Extract the [x, y] coordinate from the center of the cell holding the provided text.  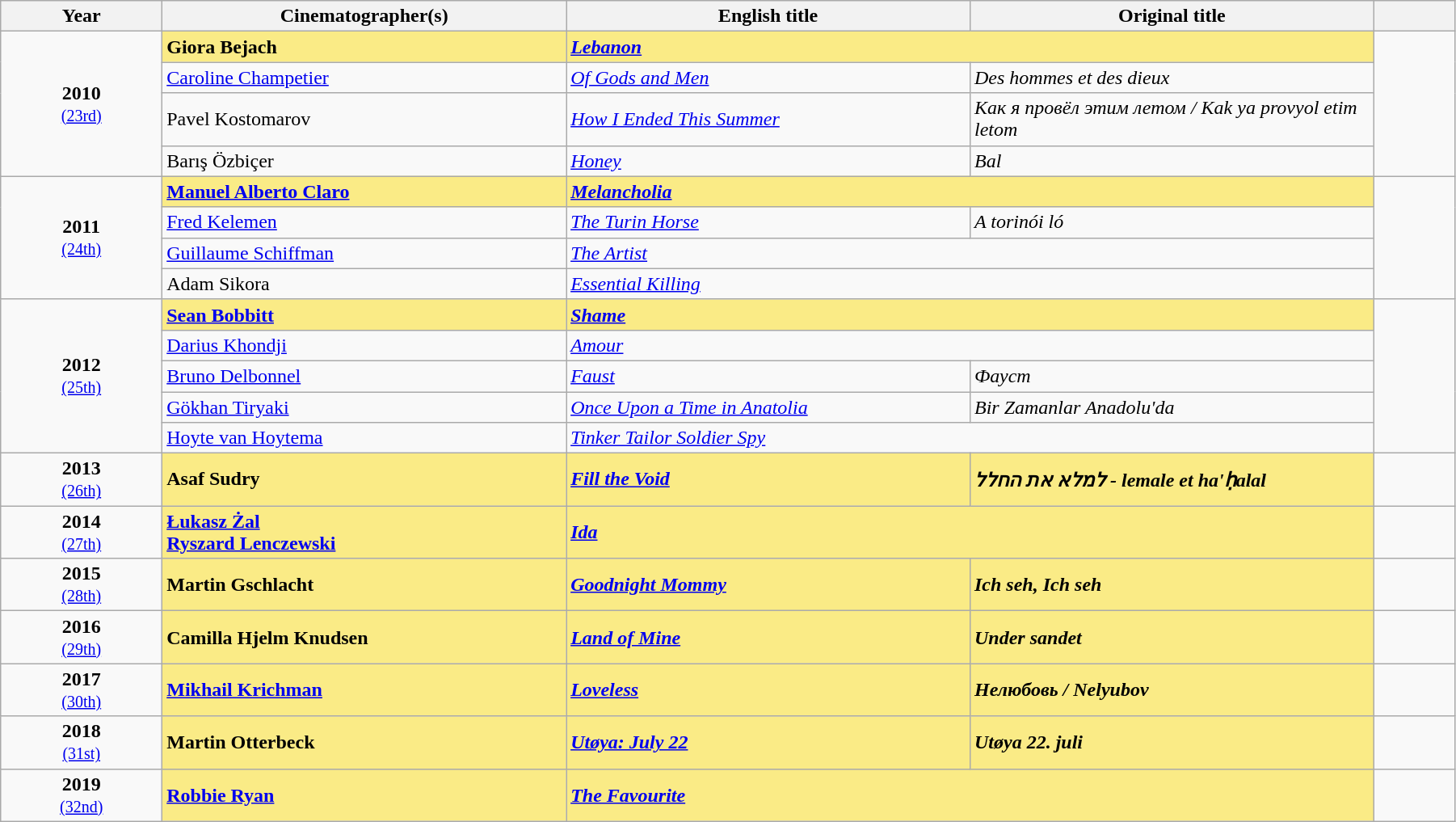
Melancholia [970, 192]
2018(31st) [82, 742]
Mikhail Krichman [364, 690]
Shame [970, 314]
Bal [1172, 161]
Hoyte van Hoytema [364, 438]
Bir Zamanlar Anadolu'da [1172, 407]
Amour [970, 345]
How I Ended This Summer [768, 120]
Land of Mine [768, 637]
Martin Gschlacht [364, 585]
Caroline Champetier [364, 78]
Robbie Ryan [364, 795]
2011(24th) [82, 238]
Как я провёл этим летом / Kak ya provyol etim letom [1172, 120]
Camilla Hjelm Knudsen [364, 637]
Giora Bejach [364, 47]
Loveless [768, 690]
Faust [768, 376]
Fill the Void [768, 480]
2014(27th) [82, 532]
Gökhan Tiryaki [364, 407]
Goodnight Mommy [768, 585]
Under sandet [1172, 637]
Darius Khondji [364, 345]
Martin Otterbeck [364, 742]
2013(26th) [82, 480]
The Turin Horse [768, 222]
Ida [970, 532]
Tinker Tailor Soldier Spy [970, 438]
2017(30th) [82, 690]
Lebanon [970, 47]
Honey [768, 161]
Original title [1172, 16]
Pavel Kostomarov [364, 120]
2016(29th) [82, 637]
למלא את החלל - lemale et ha'ḥalal [1172, 480]
Year [82, 16]
2012(25th) [82, 376]
Łukasz Żal Ryszard Lenczewski [364, 532]
Asaf Sudry [364, 480]
A torinói ló [1172, 222]
Ich seh, Ich seh [1172, 585]
The Artist [970, 253]
Фауст [1172, 376]
2019(32nd) [82, 795]
Bruno Delbonnel [364, 376]
Of Gods and Men [768, 78]
Fred Kelemen [364, 222]
Cinematographer(s) [364, 16]
2015(28th) [82, 585]
Нелюбовь / Nelyubov [1172, 690]
Utøya 22. juli [1172, 742]
2010(23rd) [82, 103]
Barış Özbiçer [364, 161]
Guillaume Schiffman [364, 253]
Essential Killing [970, 284]
English title [768, 16]
Adam Sikora [364, 284]
Utøya: July 22 [768, 742]
Manuel Alberto Claro [364, 192]
Des hommes et des dieux [1172, 78]
Once Upon a Time in Anatolia [768, 407]
The Favourite [970, 795]
Sean Bobbitt [364, 314]
